From the cell containing the given text, extract its center point as (X, Y) coordinate. 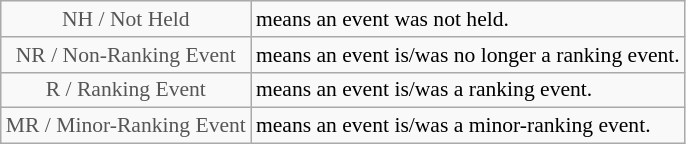
means an event was not held. (468, 19)
R / Ranking Event (126, 90)
means an event is/was no longer a ranking event. (468, 55)
MR / Minor-Ranking Event (126, 126)
means an event is/was a minor-ranking event. (468, 126)
NH / Not Held (126, 19)
NR / Non-Ranking Event (126, 55)
means an event is/was a ranking event. (468, 90)
